Extract the [x, y] coordinate from the center of the cell holding the provided text.  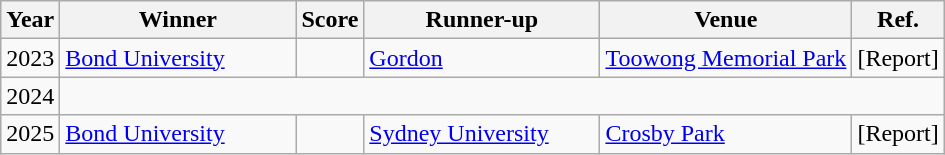
Score [330, 20]
Crosby Park [726, 134]
Sydney University [482, 134]
2024 [30, 96]
Year [30, 20]
Toowong Memorial Park [726, 58]
Runner-up [482, 20]
Gordon [482, 58]
2025 [30, 134]
Winner [178, 20]
2023 [30, 58]
Ref. [898, 20]
Venue [726, 20]
